Identify which cell holds the provided text, then report its [X, Y] central coordinate. 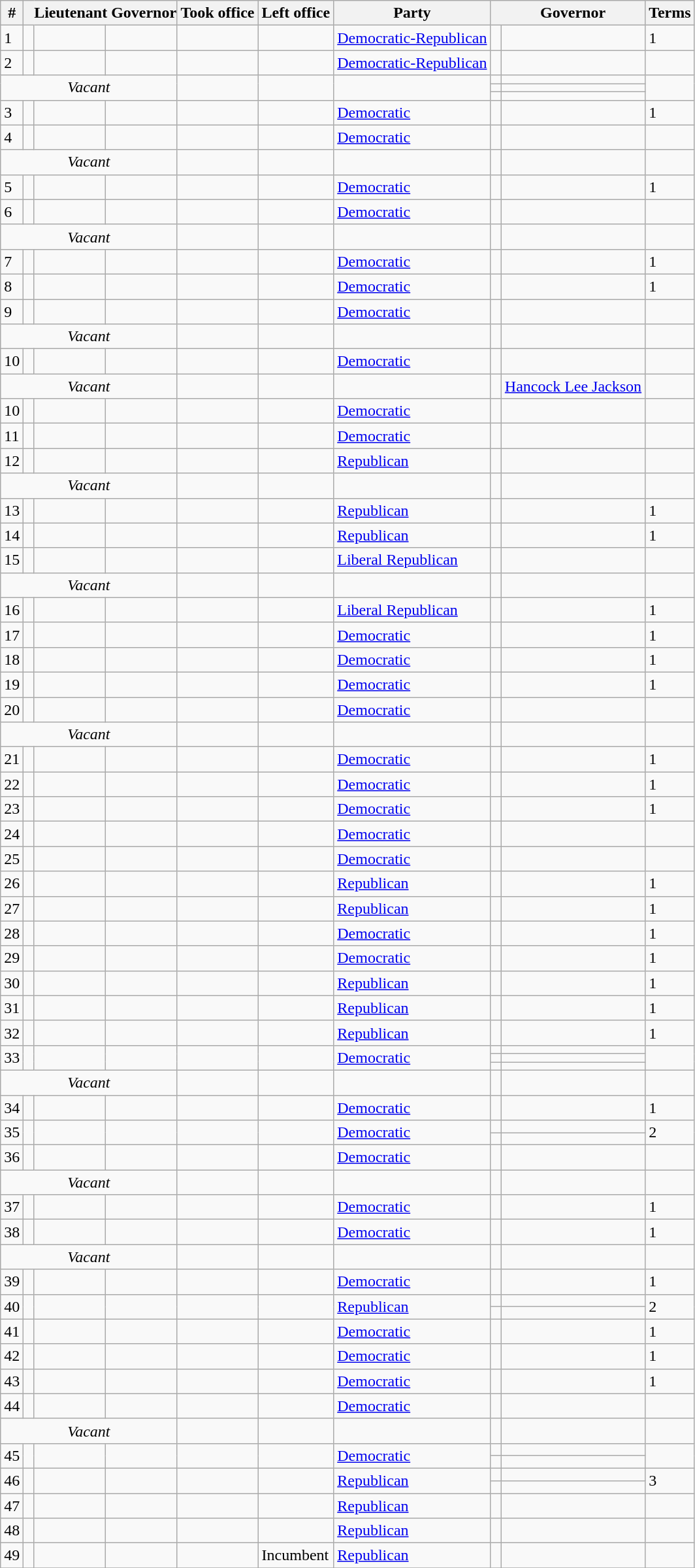
12 [12, 461]
17 [12, 635]
8 [12, 286]
33 [12, 1058]
31 [12, 1008]
46 [12, 1480]
25 [12, 859]
47 [12, 1505]
40 [12, 1307]
38 [12, 1232]
# [12, 13]
Took office [218, 13]
4 [12, 137]
18 [12, 659]
16 [12, 610]
7 [12, 261]
Incumbent [296, 1556]
6 [12, 212]
39 [12, 1282]
Lieutenant Governor [106, 13]
30 [12, 983]
28 [12, 933]
45 [12, 1456]
24 [12, 834]
32 [12, 1033]
37 [12, 1207]
19 [12, 684]
35 [12, 1133]
34 [12, 1108]
11 [12, 436]
Party [412, 13]
26 [12, 884]
Terms [670, 13]
44 [12, 1406]
48 [12, 1531]
42 [12, 1356]
43 [12, 1381]
Left office [296, 13]
Governor [573, 13]
49 [12, 1556]
41 [12, 1331]
23 [12, 809]
5 [12, 187]
9 [12, 312]
14 [12, 535]
27 [12, 909]
21 [12, 759]
20 [12, 709]
29 [12, 958]
22 [12, 784]
13 [12, 510]
Hancock Lee Jackson [573, 386]
15 [12, 560]
36 [12, 1158]
